Output the [X, Y] coordinate of the center of the cell containing the given text.  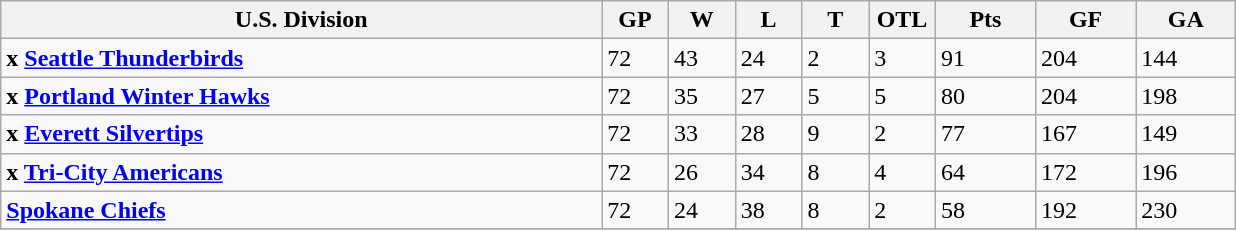
U.S. Division [302, 20]
Spokane Chiefs [302, 210]
26 [702, 172]
149 [1186, 134]
GF [1086, 20]
58 [985, 210]
28 [768, 134]
43 [702, 58]
35 [702, 96]
x Everett Silvertips [302, 134]
198 [1186, 96]
GA [1186, 20]
T [836, 20]
167 [1086, 134]
144 [1186, 58]
27 [768, 96]
33 [702, 134]
x Seattle Thunderbirds [302, 58]
80 [985, 96]
GP [636, 20]
230 [1186, 210]
38 [768, 210]
x Portland Winter Hawks [302, 96]
Pts [985, 20]
4 [902, 172]
L [768, 20]
196 [1186, 172]
9 [836, 134]
OTL [902, 20]
34 [768, 172]
W [702, 20]
192 [1086, 210]
91 [985, 58]
77 [985, 134]
172 [1086, 172]
3 [902, 58]
64 [985, 172]
x Tri-City Americans [302, 172]
